Capture the cell that displays the provided text and extract its (X, Y) central coordinate. 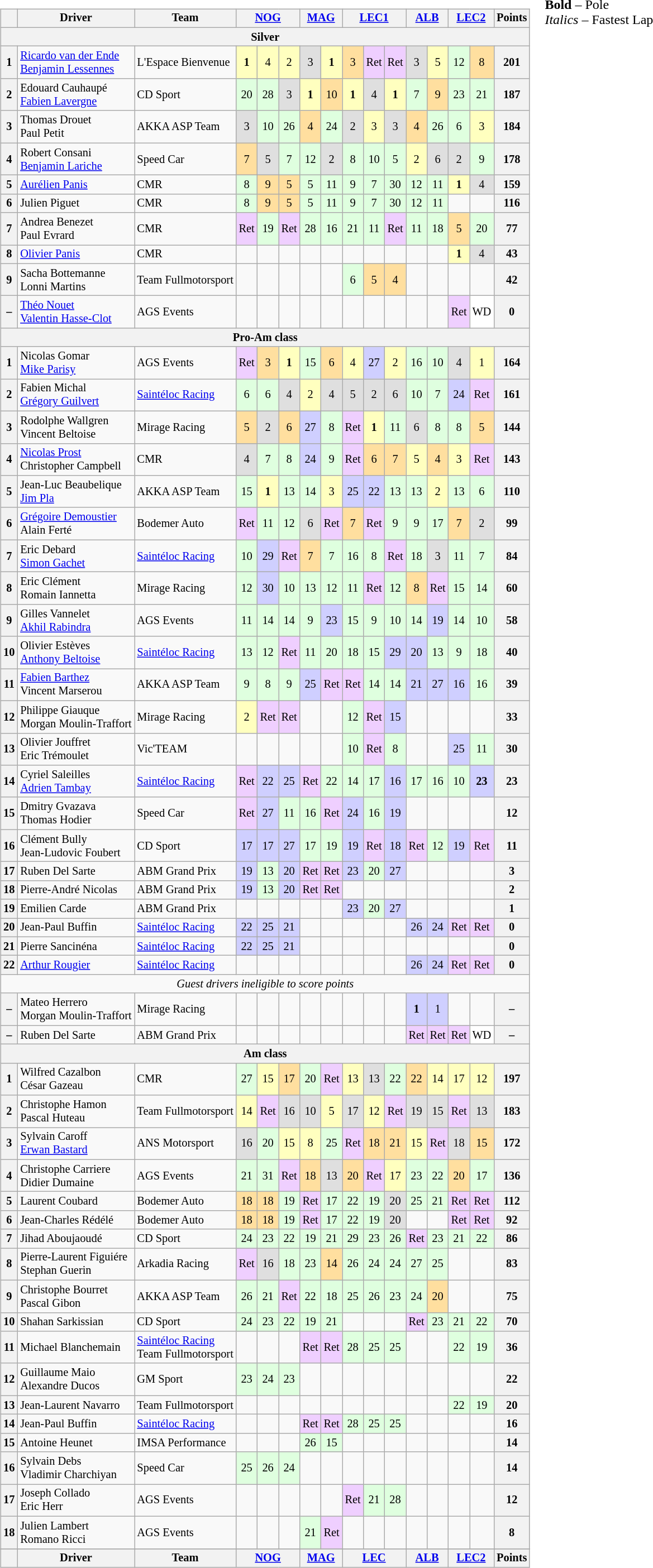
Robert Consani Benjamin Lariche (76, 159)
Fabien Barthez Vincent Marserou (76, 685)
Olivier Jouffret Eric Trémoulet (76, 749)
Gilles Vannelet Akhil Rabindra (76, 620)
L'Espace Bienvenue (185, 63)
Shahan Sarkissian (76, 1322)
Julien Piguet (76, 203)
Joseph Collado Eric Herr (76, 1500)
Grégoire Demoustier Alain Ferté (76, 524)
Sylvain Caroff Erwan Bastard (76, 1144)
Am class (265, 1054)
Saintéloc Racing Team Fullmotorsport (185, 1348)
70 (512, 1322)
Jihad Aboujaoudé (76, 1239)
183 (512, 1111)
ANS Motorsport (185, 1144)
161 (512, 395)
99 (512, 524)
Emilien Carde (76, 909)
197 (512, 1079)
IMSA Performance (185, 1442)
36 (512, 1348)
Jean-Laurent Navarro (76, 1405)
LEC1 (374, 18)
178 (512, 159)
Julien Lambert Romano Ricci (76, 1532)
58 (512, 620)
Silver (265, 37)
Eric Clément Romain Iannetta (76, 588)
Jean-Luc Beaubelique Jim Pla (76, 492)
Nicolas Gomar Mike Parisy (76, 363)
110 (512, 492)
Mateo Herrero Morgan Moulin-Traffort (76, 1009)
172 (512, 1144)
136 (512, 1176)
Edouard Cauhaupé Fabien Lavergne (76, 95)
Cyriel Saleilles Adrien Tambay (76, 781)
Antoine Heunet (76, 1442)
Jean-Charles Rédélé (76, 1220)
Ricardo van der Ende Benjamin Lessennes (76, 63)
Christophe Hamon Pascal Huteau (76, 1111)
187 (512, 95)
164 (512, 363)
Guest drivers ineligible to score points (265, 984)
39 (512, 685)
Rodolphe Wallgren Vincent Beltoise (76, 427)
Nicolas Prost Christopher Campbell (76, 459)
Aurélien Panis (76, 185)
Andrea Benezet Paul Evrard (76, 229)
86 (512, 1239)
Wilfred Cazalbon César Gazeau (76, 1079)
Michael Blanchemain (76, 1348)
42 (512, 280)
201 (512, 63)
116 (512, 203)
Philippe Giauque Morgan Moulin-Traffort (76, 717)
40 (512, 653)
Pierre-Laurent Figuiére Stephan Guerin (76, 1264)
Thomas Drouet Paul Petit (76, 127)
143 (512, 459)
33 (512, 717)
Pro-Am class (265, 338)
77 (512, 229)
83 (512, 1264)
Sylvain Debs Vladimir Charchiyan (76, 1468)
Christophe Bourret Pascal Gibon (76, 1296)
92 (512, 1220)
GM Sport (185, 1379)
112 (512, 1201)
31 (268, 1176)
Vic'TEAM (185, 749)
LEC (374, 1558)
Clément Bully Jean-Ludovic Foubert (76, 846)
Dmitry Gvazava Thomas Hodier (76, 813)
Olivier Estèves Anthony Beltoise (76, 653)
84 (512, 556)
159 (512, 185)
75 (512, 1296)
60 (512, 588)
144 (512, 427)
Pierre-André Nicolas (76, 890)
Arthur Rougier (76, 965)
184 (512, 127)
Olivier Panis (76, 255)
Eric Debard Simon Gachet (76, 556)
Théo Nouet Valentin Hasse-Clot (76, 312)
Pierre Sancinéna (76, 946)
Christophe Carriere Didier Dumaine (76, 1176)
Fabien Michal Grégory Guilvert (76, 395)
Arkadia Racing (185, 1264)
Guillaume Maio Alexandre Ducos (76, 1379)
Sacha Bottemanne Lonni Martins (76, 280)
Laurent Coubard (76, 1201)
43 (512, 255)
